From the cell containing the given text, extract its center point as (x, y) coordinate. 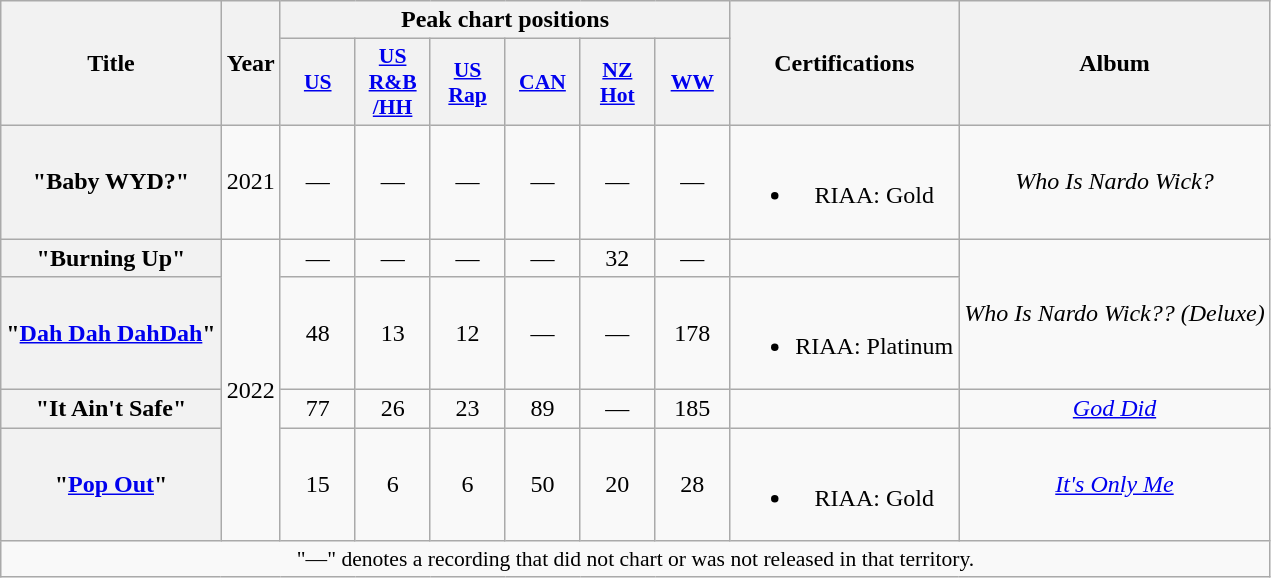
"It Ain't Safe" (111, 409)
"Pop Out" (111, 484)
178 (692, 334)
"Baby WYD?" (111, 182)
26 (392, 409)
It's Only Me (1114, 484)
"Dah Dah DahDah" (111, 334)
89 (542, 409)
15 (318, 484)
RIAA: Platinum (844, 334)
USRap (468, 82)
Peak chart positions (504, 20)
Album (1114, 64)
20 (618, 484)
2022 (250, 389)
Who Is Nardo Wick? (1114, 182)
77 (318, 409)
185 (692, 409)
USR&B/HH (392, 82)
"Burning Up" (111, 257)
32 (618, 257)
50 (542, 484)
"—" denotes a recording that did not chart or was not released in that territory. (636, 559)
13 (392, 334)
NZHot (618, 82)
Who Is Nardo Wick?? (Deluxe) (1114, 314)
2021 (250, 182)
God Did (1114, 409)
US (318, 82)
Certifications (844, 64)
48 (318, 334)
12 (468, 334)
23 (468, 409)
CAN (542, 82)
WW (692, 82)
Title (111, 64)
Year (250, 64)
28 (692, 484)
